Output the [x, y] coordinate of the center of the cell containing the given text.  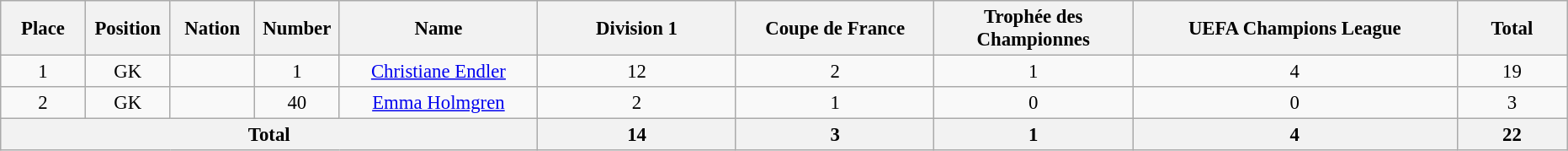
Division 1 [637, 29]
Place [44, 29]
19 [1512, 72]
Position [128, 29]
Trophée des Championnes [1034, 29]
14 [637, 135]
40 [298, 103]
12 [637, 72]
UEFA Champions League [1295, 29]
Coupe de France [835, 29]
Name [439, 29]
Christiane Endler [439, 72]
Number [298, 29]
Emma Holmgren [439, 103]
Nation [212, 29]
22 [1512, 135]
